Locate the cell with the specified text and output its (x, y) center coordinate. 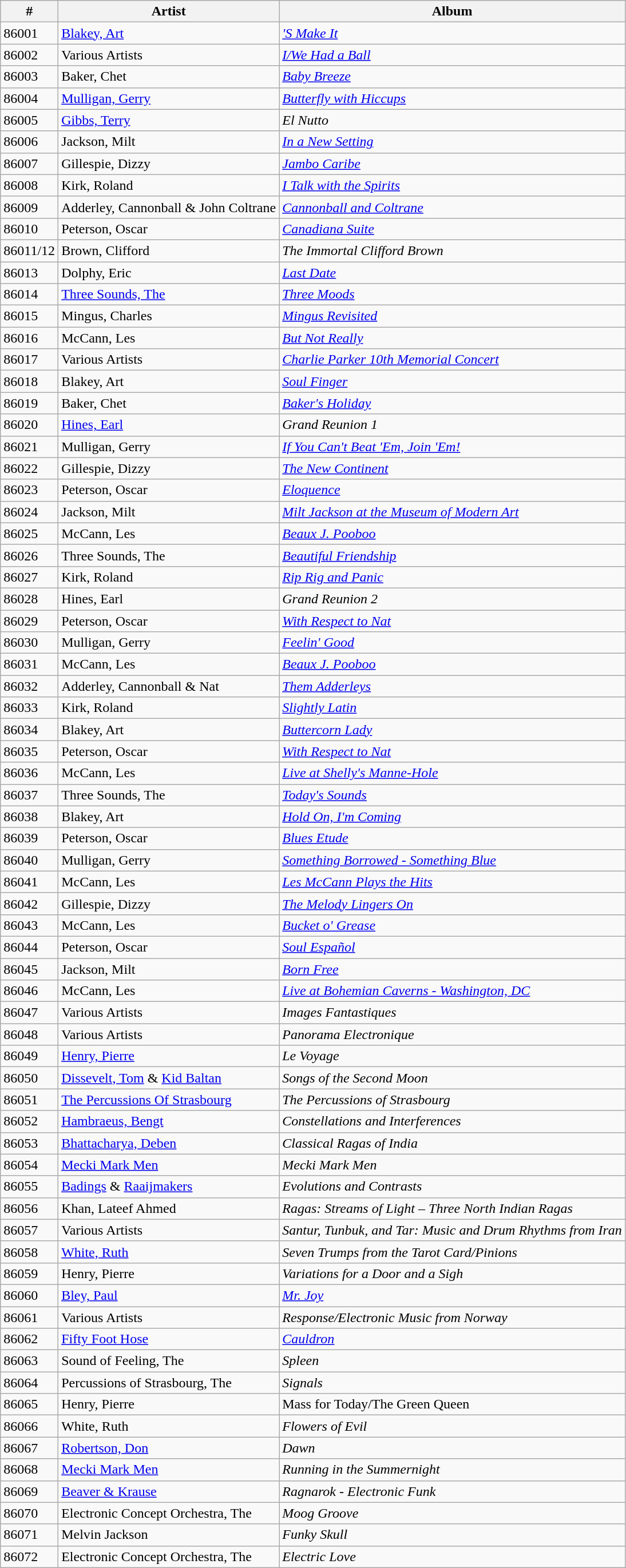
# (30, 11)
Something Borrowed - Something Blue (452, 860)
86069 (30, 1491)
86032 (30, 686)
86054 (30, 1165)
I/We Had a Ball (452, 55)
86016 (30, 338)
86072 (30, 1557)
86041 (30, 882)
El Nutto (452, 120)
Variations for a Door and a Sigh (452, 1273)
Soul Español (452, 947)
86068 (30, 1470)
86015 (30, 316)
86008 (30, 185)
86007 (30, 164)
Funky Skull (452, 1535)
86064 (30, 1383)
Badings & Raaijmakers (169, 1187)
86062 (30, 1339)
86013 (30, 273)
Flowers of Evil (452, 1426)
86025 (30, 534)
86043 (30, 925)
Feelin' Good (452, 643)
Sound of Feeling, The (169, 1361)
86010 (30, 229)
86029 (30, 620)
If You Can't Beat 'Em, Join 'Em! (452, 447)
Blues Etude (452, 838)
86011/12 (30, 250)
Dissevelt, Tom & Kid Baltan (169, 1078)
86044 (30, 947)
Ragnarok - Electronic Funk (452, 1491)
Live at Bohemian Caverns - Washington, DC (452, 991)
86037 (30, 795)
The Melody Lingers On (452, 904)
86060 (30, 1295)
Songs of the Second Moon (452, 1078)
Live at Shelly's Manne-Hole (452, 773)
86063 (30, 1361)
The Percussions of Strasbourg (452, 1100)
Canadiana Suite (452, 229)
Today's Sounds (452, 795)
In a New Setting (452, 142)
86045 (30, 969)
86023 (30, 490)
Panorama Electronique (452, 1034)
Fifty Foot Hose (169, 1339)
Three Moods (452, 295)
Soul Finger (452, 381)
86003 (30, 77)
86001 (30, 33)
86027 (30, 577)
Brown, Clifford (169, 250)
86051 (30, 1100)
86033 (30, 708)
Grand Reunion 1 (452, 425)
Grand Reunion 2 (452, 599)
86066 (30, 1426)
Mingus, Charles (169, 316)
86036 (30, 773)
86057 (30, 1230)
Dolphy, Eric (169, 273)
86005 (30, 120)
Hold On, I'm Coming (452, 817)
Mr. Joy (452, 1295)
Mingus Revisited (452, 316)
86055 (30, 1187)
Bley, Paul (169, 1295)
86014 (30, 295)
86035 (30, 751)
Gibbs, Terry (169, 120)
Santur, Tunbuk, and Tar: Music and Drum Rhythms from Iran (452, 1230)
The Immortal Clifford Brown (452, 250)
86067 (30, 1448)
Jambo Caribe (452, 164)
86048 (30, 1034)
Eloquence (452, 490)
86058 (30, 1252)
Album (452, 11)
Dawn (452, 1448)
Adderley, Cannonball & Nat (169, 686)
Bucket o' Grease (452, 925)
Cannonball and Coltrane (452, 207)
'S Make It (452, 33)
86070 (30, 1513)
86034 (30, 730)
Constellations and Interferences (452, 1121)
86059 (30, 1273)
Bhattacharya, Deben (169, 1143)
86006 (30, 142)
86042 (30, 904)
86056 (30, 1208)
86019 (30, 403)
86026 (30, 555)
86004 (30, 98)
Last Date (452, 273)
Evolutions and Contrasts (452, 1187)
86061 (30, 1317)
Les McCann Plays the Hits (452, 882)
Signals (452, 1383)
Ragas: Streams of Light – Three North Indian Ragas (452, 1208)
Buttercorn Lady (452, 730)
Hambraeus, Bengt (169, 1121)
Le Voyage (452, 1056)
86021 (30, 447)
Seven Trumps from the Tarot Card/Pinions (452, 1252)
The Percussions Of Strasbourg (169, 1100)
Running in the Summernight (452, 1470)
I Talk with the Spirits (452, 185)
Khan, Lateef Ahmed (169, 1208)
86049 (30, 1056)
86040 (30, 860)
Mass for Today/The Green Queen (452, 1404)
86065 (30, 1404)
Moog Groove (452, 1513)
86047 (30, 1013)
86009 (30, 207)
Percussions of Strasbourg, The (169, 1383)
86052 (30, 1121)
86020 (30, 425)
86017 (30, 360)
Baker's Holiday (452, 403)
But Not Really (452, 338)
86018 (30, 381)
86030 (30, 643)
Beautiful Friendship (452, 555)
Classical Ragas of India (452, 1143)
Charlie Parker 10th Memorial Concert (452, 360)
Baby Breeze (452, 77)
86002 (30, 55)
Rip Rig and Panic (452, 577)
Images Fantastiques (452, 1013)
86053 (30, 1143)
86024 (30, 512)
Artist (169, 11)
86038 (30, 817)
86071 (30, 1535)
Born Free (452, 969)
Cauldron (452, 1339)
Milt Jackson at the Museum of Modern Art (452, 512)
Electric Love (452, 1557)
Spleen (452, 1361)
86022 (30, 468)
Response/Electronic Music from Norway (452, 1317)
Slightly Latin (452, 708)
Butterfly with Hiccups (452, 98)
Robertson, Don (169, 1448)
86039 (30, 838)
Adderley, Cannonball & John Coltrane (169, 207)
86046 (30, 991)
86028 (30, 599)
The New Continent (452, 468)
Beaver & Krause (169, 1491)
86050 (30, 1078)
Them Adderleys (452, 686)
Melvin Jackson (169, 1535)
86031 (30, 664)
